Output the [X, Y] coordinate of the center of the cell containing the given text.  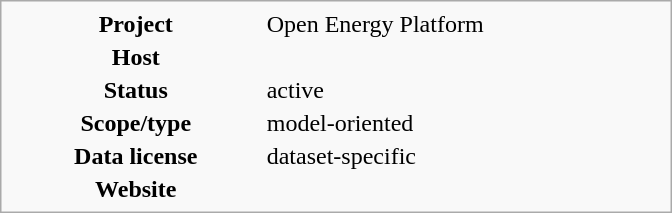
Project [136, 24]
dataset-specific [464, 156]
Data license [136, 156]
model-oriented [464, 123]
Website [136, 189]
active [464, 90]
Scope/type [136, 123]
Host [136, 57]
Open Energy Platform [464, 24]
Status [136, 90]
